Extract the (x, y) coordinate from the center of the cell holding the provided text.  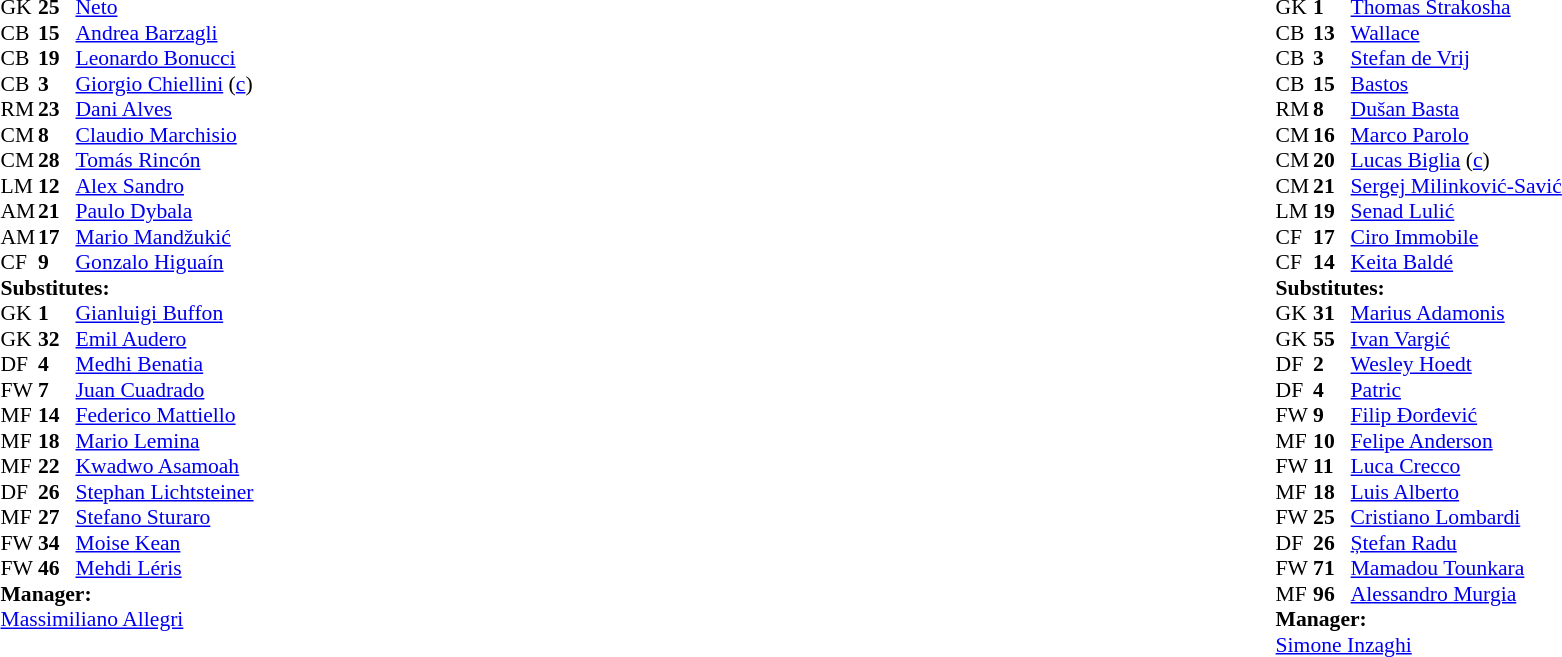
Sergej Milinković-Savić (1456, 186)
Mario Lemina (165, 441)
31 (1332, 313)
55 (1332, 339)
11 (1332, 467)
Bastos (1456, 84)
13 (1332, 33)
Luis Alberto (1456, 492)
Gonzalo Higuaín (165, 263)
28 (57, 161)
71 (1332, 569)
20 (1332, 161)
Medhi Benatia (165, 365)
Lucas Biglia (c) (1456, 161)
Stefan de Vrij (1456, 59)
7 (57, 390)
10 (1332, 441)
Leonardo Bonucci (165, 59)
1 (57, 313)
Cristiano Lombardi (1456, 517)
22 (57, 467)
Patric (1456, 390)
Marco Parolo (1456, 135)
Ciro Immobile (1456, 237)
Dani Alves (165, 109)
Senad Lulić (1456, 211)
Gianluigi Buffon (165, 313)
Stephan Lichtsteiner (165, 492)
Massimiliano Allegri (126, 619)
23 (57, 109)
Dušan Basta (1456, 109)
Paulo Dybala (165, 211)
Alessandro Murgia (1456, 594)
Kwadwo Asamoah (165, 467)
Marius Adamonis (1456, 313)
Mehdi Léris (165, 569)
Claudio Marchisio (165, 135)
46 (57, 569)
Moise Kean (165, 543)
27 (57, 517)
2 (1332, 365)
Luca Crecco (1456, 467)
Filip Đorđević (1456, 415)
32 (57, 339)
Felipe Anderson (1456, 441)
Tomás Rincón (165, 161)
16 (1332, 135)
Emil Audero (165, 339)
Stefano Sturaro (165, 517)
Wesley Hoedt (1456, 365)
Keita Baldé (1456, 263)
Federico Mattiello (165, 415)
34 (57, 543)
25 (1332, 517)
Juan Cuadrado (165, 390)
12 (57, 186)
96 (1332, 594)
Mario Mandžukić (165, 237)
Andrea Barzagli (165, 33)
Giorgio Chiellini (c) (165, 84)
Wallace (1456, 33)
Alex Sandro (165, 186)
Mamadou Tounkara (1456, 569)
Ivan Vargić (1456, 339)
Ștefan Radu (1456, 543)
